Locate the cell with the specified text and output its [x, y] center coordinate. 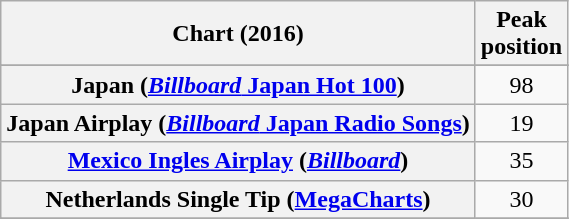
Japan (Billboard Japan Hot 100) [238, 85]
19 [521, 123]
Chart (2016) [238, 34]
35 [521, 161]
Netherlands Single Tip (MegaCharts) [238, 199]
Peakposition [521, 34]
Mexico Ingles Airplay (Billboard) [238, 161]
98 [521, 85]
Japan Airplay (Billboard Japan Radio Songs) [238, 123]
30 [521, 199]
